Detect which cell encompasses the target text, then output its [X, Y] center coordinate. 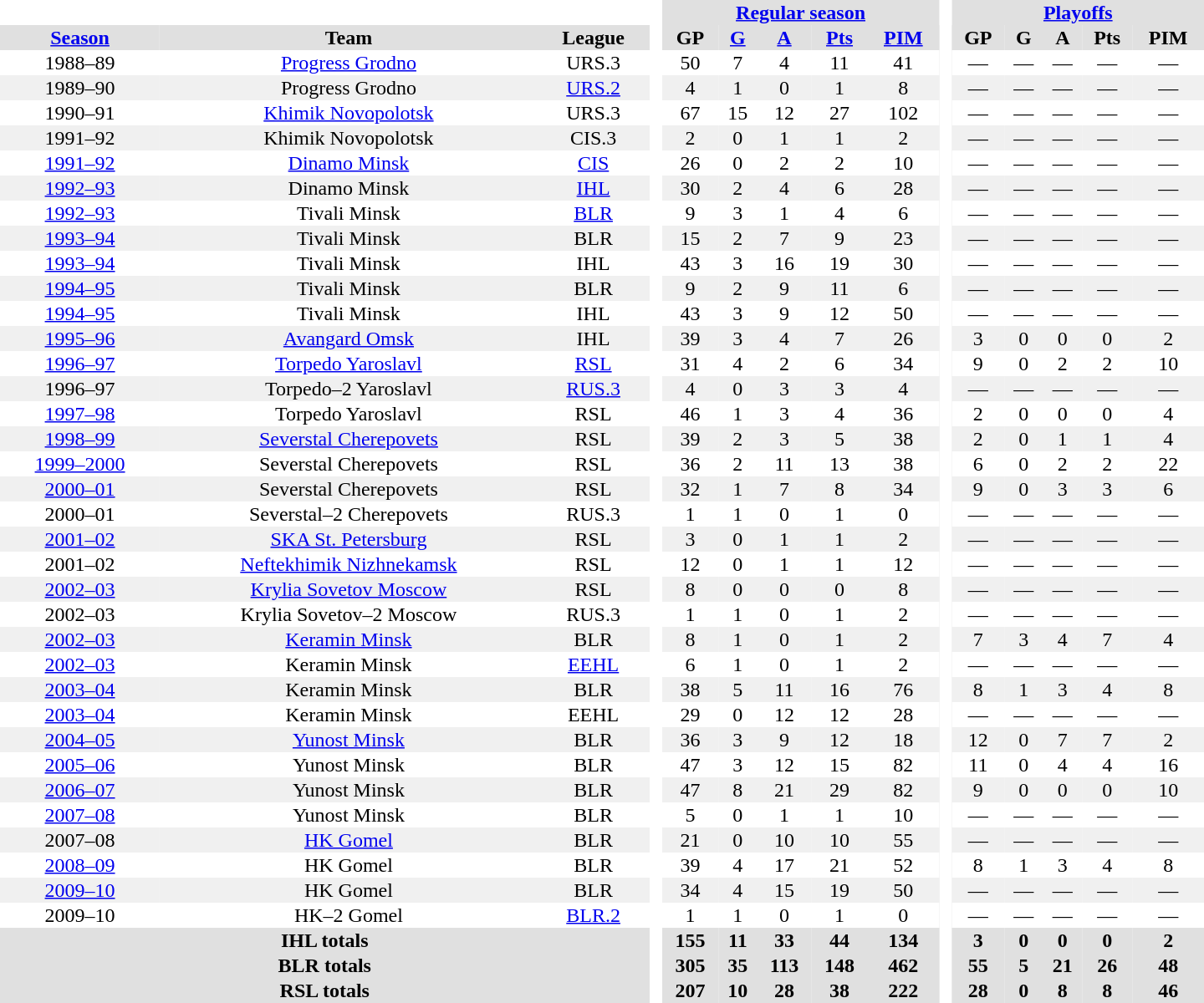
207 [691, 990]
RSL totals [324, 990]
155 [691, 940]
31 [691, 364]
2005–06 [80, 765]
Torpedo–2 Yaroslavl [349, 389]
CIS.3 [594, 138]
IHL totals [324, 940]
SKA St. Petersburg [349, 539]
Neftekhimik Nizhnekamsk [349, 564]
52 [904, 865]
23 [904, 238]
148 [839, 965]
32 [691, 489]
1995–96 [80, 339]
1990–91 [80, 113]
1988–89 [80, 63]
41 [904, 63]
33 [784, 940]
1989–90 [80, 88]
BLR.2 [594, 915]
2006–07 [80, 790]
Krylia Sovetov–2 Moscow [349, 614]
35 [737, 965]
Playoffs [1079, 13]
Krylia Sovetov Moscow [349, 589]
Team [349, 38]
44 [839, 940]
Severstal–2 Cherepovets [349, 514]
Regular season [801, 13]
113 [784, 965]
URS.2 [594, 88]
134 [904, 940]
27 [839, 113]
18 [904, 740]
2008–09 [80, 865]
13 [839, 464]
1997–98 [80, 414]
League [594, 38]
CIS [594, 163]
BLR totals [324, 965]
Season [80, 38]
48 [1168, 965]
2004–05 [80, 740]
462 [904, 965]
HK–2 Gomel [349, 915]
Avangard Omsk [349, 339]
76 [904, 690]
222 [904, 990]
102 [904, 113]
17 [784, 865]
67 [691, 113]
305 [691, 965]
1998–99 [80, 439]
22 [1168, 464]
1999–2000 [80, 464]
